Extract the [x, y] coordinate from the center of the cell holding the provided text.  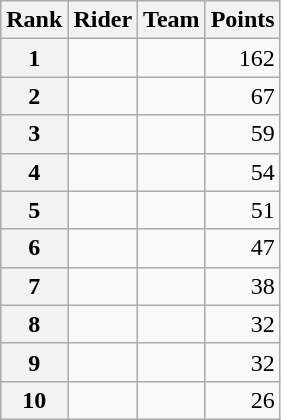
4 [34, 172]
3 [34, 134]
38 [242, 286]
Team [172, 20]
Points [242, 20]
7 [34, 286]
2 [34, 96]
26 [242, 400]
5 [34, 210]
51 [242, 210]
8 [34, 324]
47 [242, 248]
9 [34, 362]
1 [34, 58]
10 [34, 400]
59 [242, 134]
Rider [103, 20]
6 [34, 248]
67 [242, 96]
54 [242, 172]
Rank [34, 20]
162 [242, 58]
